Identify which cell holds the provided text, then report its [x, y] central coordinate. 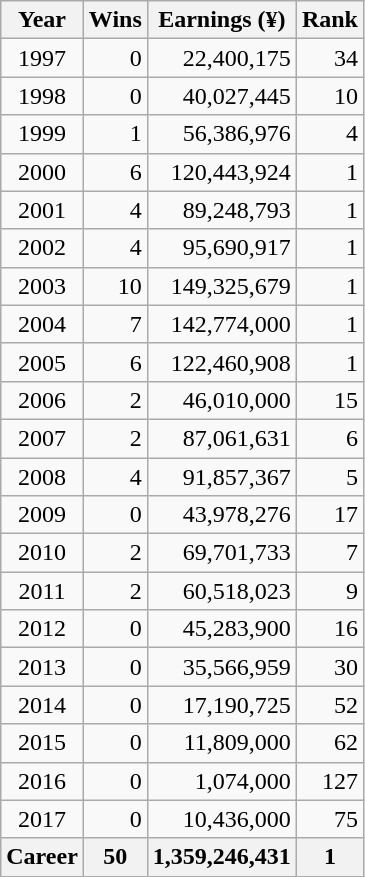
Earnings (¥) [222, 20]
89,248,793 [222, 210]
Rank [330, 20]
149,325,679 [222, 286]
11,809,000 [222, 743]
Wins [115, 20]
10,436,000 [222, 819]
2004 [42, 324]
1998 [42, 96]
35,566,959 [222, 667]
2011 [42, 591]
2001 [42, 210]
50 [115, 857]
91,857,367 [222, 477]
9 [330, 591]
142,774,000 [222, 324]
5 [330, 477]
Career [42, 857]
2010 [42, 553]
1999 [42, 134]
2012 [42, 629]
2013 [42, 667]
22,400,175 [222, 58]
127 [330, 781]
2005 [42, 362]
1,074,000 [222, 781]
45,283,900 [222, 629]
2015 [42, 743]
1997 [42, 58]
34 [330, 58]
87,061,631 [222, 438]
75 [330, 819]
46,010,000 [222, 400]
2007 [42, 438]
2009 [42, 515]
30 [330, 667]
2002 [42, 248]
17 [330, 515]
95,690,917 [222, 248]
1,359,246,431 [222, 857]
17,190,725 [222, 705]
69,701,733 [222, 553]
52 [330, 705]
40,027,445 [222, 96]
122,460,908 [222, 362]
56,386,976 [222, 134]
2008 [42, 477]
2016 [42, 781]
2006 [42, 400]
43,978,276 [222, 515]
120,443,924 [222, 172]
2003 [42, 286]
2017 [42, 819]
15 [330, 400]
62 [330, 743]
2014 [42, 705]
2000 [42, 172]
16 [330, 629]
Year [42, 20]
60,518,023 [222, 591]
